Find where the given text appears and provide that cell's center as [X, Y] coordinate. 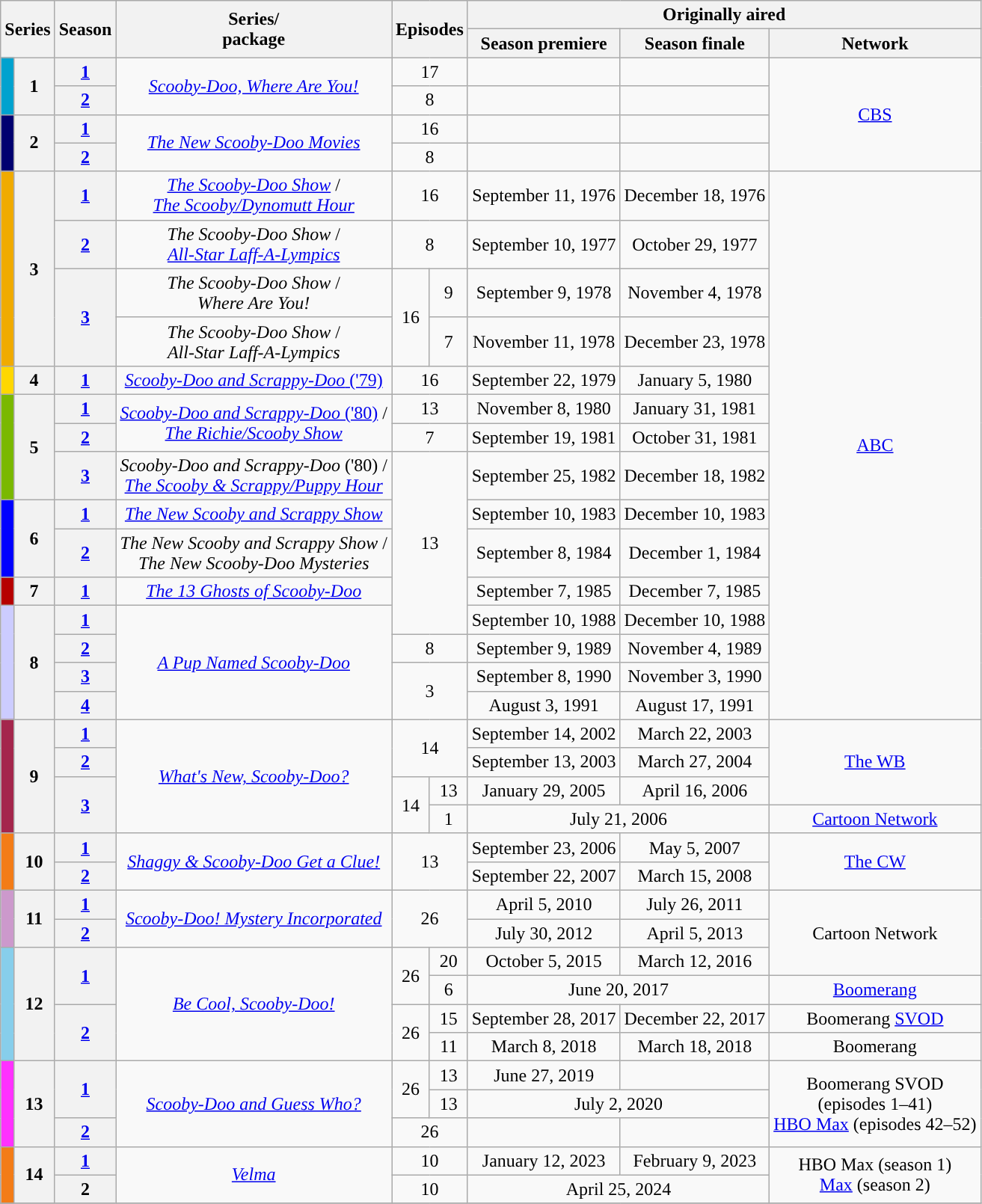
May 5, 2007 [695, 847]
September 8, 1990 [544, 677]
December 18, 1982 [695, 476]
November 3, 1990 [695, 677]
Series/package [254, 29]
The Scooby-Doo Show /The Scooby/Dynomutt Hour [254, 196]
Scooby-Doo and Scrappy-Doo ('80) /The Richie/Scooby Show [254, 423]
September 10, 1977 [544, 244]
Network [875, 43]
June 20, 2017 [618, 990]
5 [34, 447]
April 25, 2024 [618, 1189]
March 27, 2004 [695, 762]
The CW [875, 861]
Scooby-Doo and Scrappy-Doo ('79) [254, 380]
The New Scooby-Doo Movies [254, 143]
September 9, 1989 [544, 648]
November 4, 1989 [695, 648]
July 26, 2011 [695, 904]
17 [430, 72]
March 15, 2008 [695, 876]
Originally aired [724, 15]
Boomerang SVOD [875, 1019]
July 30, 2012 [544, 933]
The WB [875, 762]
January 29, 2005 [544, 790]
The New Scooby and Scrappy Show [254, 515]
12 [34, 1004]
August 3, 1991 [544, 705]
Shaggy & Scooby-Doo Get a Clue! [254, 861]
December 18, 1976 [695, 196]
November 8, 1980 [544, 408]
December 22, 2017 [695, 1019]
August 17, 1991 [695, 705]
December 1, 1984 [695, 553]
Season premiere [544, 43]
15 [449, 1019]
October 31, 1981 [695, 437]
March 22, 2003 [695, 734]
March 18, 2018 [695, 1047]
Scooby-Doo and Guess Who? [254, 1104]
Season finale [695, 43]
September 10, 1988 [544, 620]
September 25, 1982 [544, 476]
Be Cool, Scooby-Doo! [254, 1004]
September 22, 2007 [544, 876]
Velma [254, 1175]
March 12, 2016 [695, 962]
ABC [875, 446]
Season [85, 29]
September 23, 2006 [544, 847]
April 5, 2013 [695, 933]
Series [28, 29]
September 11, 1976 [544, 196]
July 2, 2020 [618, 1104]
September 22, 1979 [544, 380]
January 31, 1981 [695, 408]
September 13, 2003 [544, 762]
July 21, 2006 [618, 819]
September 8, 1984 [544, 553]
March 8, 2018 [544, 1047]
November 4, 1978 [695, 293]
A Pup Named Scooby-Doo [254, 663]
December 23, 1978 [695, 341]
The New Scooby and Scrappy Show /The New Scooby-Doo Mysteries [254, 553]
Episodes [430, 29]
April 16, 2006 [695, 790]
September 14, 2002 [544, 734]
February 9, 2023 [695, 1161]
April 5, 2010 [544, 904]
September 19, 1981 [544, 437]
The 13 Ghosts of Scooby-Doo [254, 592]
CBS [875, 114]
HBO Max (season 1)Max (season 2) [875, 1175]
January 5, 1980 [695, 380]
December 7, 1985 [695, 592]
October 5, 2015 [544, 962]
November 11, 1978 [544, 341]
September 9, 1978 [544, 293]
The Scooby-Doo Show /Where Are You! [254, 293]
September 28, 2017 [544, 1019]
September 7, 1985 [544, 592]
What's New, Scooby-Doo? [254, 776]
Scooby-Doo and Scrappy-Doo ('80) /The Scooby & Scrappy/Puppy Hour [254, 476]
December 10, 1988 [695, 620]
Boomerang SVOD(episodes 1–41)HBO Max (episodes 42–52) [875, 1104]
October 29, 1977 [695, 244]
December 10, 1983 [695, 515]
20 [449, 962]
January 12, 2023 [544, 1161]
June 27, 2019 [544, 1075]
September 10, 1983 [544, 515]
Scooby-Doo, Where Are You! [254, 86]
Scooby-Doo! Mystery Incorporated [254, 918]
